Determine the [x, y] coordinate at the center of the cell enclosing the given text.  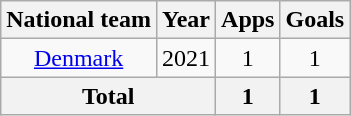
Apps [248, 20]
Denmark [79, 58]
National team [79, 20]
Total [108, 96]
2021 [186, 58]
Year [186, 20]
Goals [315, 20]
